Output the [X, Y] coordinate of the center of the cell containing the given text.  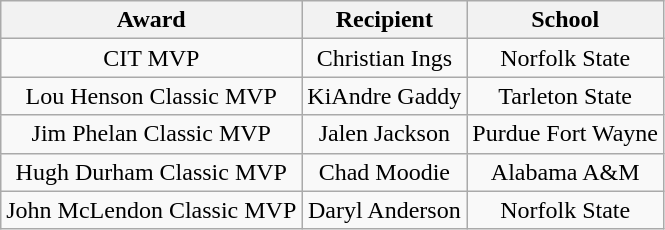
Daryl Anderson [384, 210]
Jim Phelan Classic MVP [152, 134]
Hugh Durham Classic MVP [152, 172]
KiAndre Gaddy [384, 96]
Award [152, 20]
CIT MVP [152, 58]
Christian Ings [384, 58]
John McLendon Classic MVP [152, 210]
Tarleton State [566, 96]
Purdue Fort Wayne [566, 134]
Jalen Jackson [384, 134]
Recipient [384, 20]
School [566, 20]
Chad Moodie [384, 172]
Alabama A&M [566, 172]
Lou Henson Classic MVP [152, 96]
